Pinpoint the cell where the given text exists, returning its [x, y] midpoint coordinate. 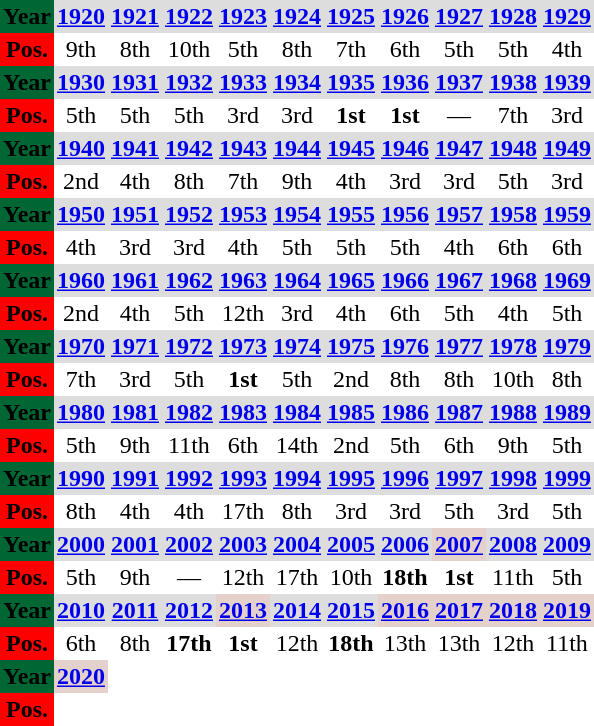
1975 [351, 346]
1966 [405, 280]
1990 [81, 478]
1920 [81, 16]
1924 [297, 16]
1921 [135, 16]
1989 [567, 412]
2017 [459, 610]
1930 [81, 82]
1992 [189, 478]
2006 [405, 544]
2004 [297, 544]
1944 [297, 148]
1988 [513, 412]
1985 [351, 412]
1957 [459, 214]
2007 [459, 544]
2018 [513, 610]
1983 [243, 412]
1958 [513, 214]
1986 [405, 412]
1961 [135, 280]
1994 [297, 478]
1954 [297, 214]
1978 [513, 346]
1971 [135, 346]
2001 [135, 544]
1947 [459, 148]
1996 [405, 478]
1928 [513, 16]
1949 [567, 148]
1940 [81, 148]
1965 [351, 280]
2015 [351, 610]
1922 [189, 16]
1923 [243, 16]
1926 [405, 16]
1939 [567, 82]
1948 [513, 148]
1993 [243, 478]
1998 [513, 478]
1964 [297, 280]
1976 [405, 346]
2020 [81, 676]
1982 [189, 412]
1935 [351, 82]
1962 [189, 280]
1933 [243, 82]
2000 [81, 544]
1938 [513, 82]
2019 [567, 610]
1956 [405, 214]
1977 [459, 346]
1950 [81, 214]
2005 [351, 544]
1952 [189, 214]
1972 [189, 346]
1987 [459, 412]
1960 [81, 280]
2016 [405, 610]
2013 [243, 610]
1969 [567, 280]
2002 [189, 544]
1995 [351, 478]
1929 [567, 16]
1931 [135, 82]
1936 [405, 82]
2014 [297, 610]
1970 [81, 346]
1980 [81, 412]
2008 [513, 544]
2010 [81, 610]
1959 [567, 214]
1943 [243, 148]
2003 [243, 544]
1925 [351, 16]
1981 [135, 412]
1968 [513, 280]
1932 [189, 82]
14th [297, 446]
1955 [351, 214]
1963 [243, 280]
2009 [567, 544]
1997 [459, 478]
1953 [243, 214]
1974 [297, 346]
2012 [189, 610]
1951 [135, 214]
1937 [459, 82]
1967 [459, 280]
1946 [405, 148]
1979 [567, 346]
1934 [297, 82]
1942 [189, 148]
1999 [567, 478]
1941 [135, 148]
1973 [243, 346]
1991 [135, 478]
1927 [459, 16]
2011 [135, 610]
1945 [351, 148]
1984 [297, 412]
